Detect which cell encompasses the target text, then output its (x, y) center coordinate. 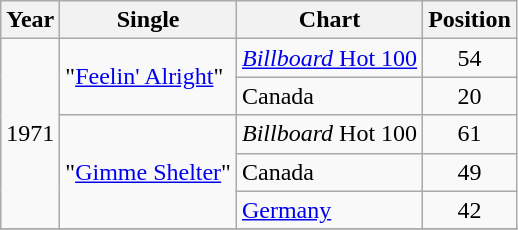
Position (470, 20)
Year (30, 20)
54 (470, 58)
"Gimme Shelter" (148, 172)
"Feelin' Alright" (148, 77)
61 (470, 134)
Germany (329, 210)
Single (148, 20)
49 (470, 172)
42 (470, 210)
1971 (30, 134)
Chart (329, 20)
20 (470, 96)
